Detect which cell encompasses the target text, then output its [x, y] center coordinate. 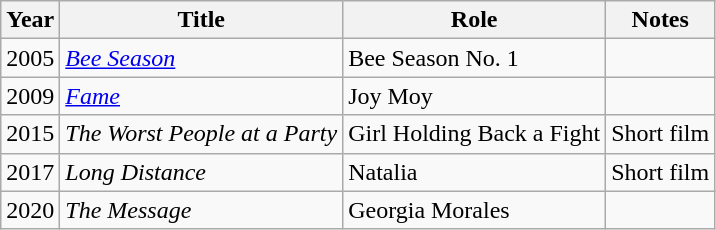
2020 [30, 210]
Title [202, 20]
2015 [30, 134]
Natalia [474, 172]
Role [474, 20]
The Worst People at a Party [202, 134]
Fame [202, 96]
2005 [30, 58]
2009 [30, 96]
Notes [660, 20]
Girl Holding Back a Fight [474, 134]
2017 [30, 172]
Joy Moy [474, 96]
The Message [202, 210]
Bee Season [202, 58]
Georgia Morales [474, 210]
Year [30, 20]
Long Distance [202, 172]
Bee Season No. 1 [474, 58]
